Return the [X, Y] coordinate for the center point of the cell that contains the specified text.  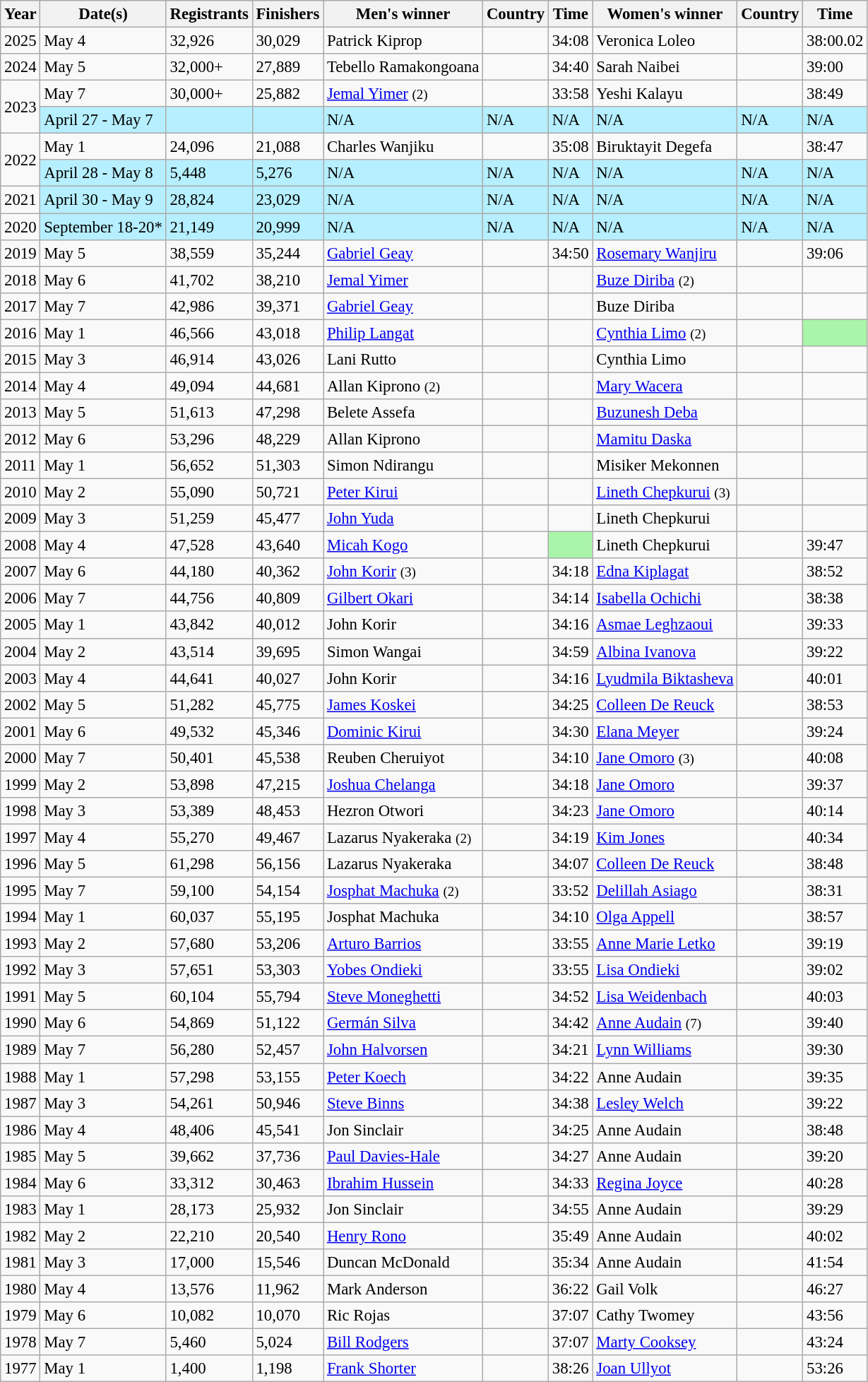
2012 [20, 439]
2003 [20, 678]
Ibrahim Hussein [403, 1183]
Bill Rodgers [403, 1342]
34:08 [571, 41]
1,400 [209, 1369]
Veronica Loleo [665, 41]
22,210 [209, 1236]
40:02 [835, 1236]
1992 [20, 970]
30,463 [287, 1183]
20,540 [287, 1236]
39:19 [835, 944]
55,794 [287, 997]
April 30 - May 9 [103, 200]
2019 [20, 253]
2005 [20, 625]
Cynthia Limo (2) [665, 333]
Marty Cooksey [665, 1342]
Biruktayit Degefa [665, 147]
Cynthia Limo [665, 360]
1997 [20, 837]
2010 [20, 492]
43,842 [209, 625]
20,999 [287, 227]
39:35 [835, 1077]
Arturo Barrios [403, 944]
Gail Volk [665, 1289]
38,559 [209, 253]
33,312 [209, 1183]
Albina Ivanova [665, 651]
39,662 [209, 1156]
38:31 [835, 891]
44,681 [287, 386]
57,651 [209, 970]
2014 [20, 386]
John Yuda [403, 519]
5,448 [209, 173]
2022 [20, 160]
2007 [20, 572]
Henry Rono [403, 1236]
40,012 [287, 625]
39:02 [835, 970]
2006 [20, 598]
Kim Jones [665, 837]
38:57 [835, 917]
33:52 [571, 891]
Lyudmila Biktasheva [665, 678]
39:24 [835, 731]
49,094 [209, 386]
15,546 [287, 1263]
50,721 [287, 492]
1977 [20, 1369]
53:26 [835, 1369]
Charles Wanjiku [403, 147]
42,986 [209, 306]
28,173 [209, 1210]
13,576 [209, 1289]
34:52 [571, 997]
40,809 [287, 598]
38:52 [835, 572]
2013 [20, 413]
47,215 [287, 784]
Mark Anderson [403, 1289]
28,824 [209, 200]
1989 [20, 1050]
1993 [20, 944]
5,276 [287, 173]
39:20 [835, 1156]
34:21 [571, 1050]
Josphat Machuka [403, 917]
Peter Kirui [403, 492]
1978 [20, 1342]
2011 [20, 466]
2017 [20, 306]
30,029 [287, 41]
56,156 [287, 864]
44,180 [209, 572]
39:06 [835, 253]
40:01 [835, 678]
57,298 [209, 1077]
56,280 [209, 1050]
34:27 [571, 1156]
53,303 [287, 970]
Josphat Machuka (2) [403, 891]
33:58 [571, 94]
Mamitu Daska [665, 439]
39:47 [835, 545]
48,453 [287, 811]
Belete Assefa [403, 413]
32,000+ [209, 67]
36:22 [571, 1289]
39,371 [287, 306]
51,282 [209, 704]
1994 [20, 917]
41,702 [209, 280]
2016 [20, 333]
Peter Koech [403, 1077]
2004 [20, 651]
43:56 [835, 1316]
Duncan McDonald [403, 1263]
40:34 [835, 837]
38:38 [835, 598]
James Koskei [403, 704]
Lazarus Nyakeraka (2) [403, 837]
Delillah Asiago [665, 891]
2018 [20, 280]
11,962 [287, 1289]
49,467 [287, 837]
34:59 [571, 651]
Lineth Chepkurui (3) [665, 492]
34:22 [571, 1077]
34:42 [571, 1024]
47,298 [287, 413]
2009 [20, 519]
39:37 [835, 784]
1979 [20, 1316]
Steve Binns [403, 1103]
40,027 [287, 678]
50,401 [209, 758]
38:00.02 [835, 41]
40:08 [835, 758]
34:50 [571, 253]
1990 [20, 1024]
55,270 [209, 837]
Olga Appell [665, 917]
37,736 [287, 1156]
Jemal Yimer (2) [403, 94]
1,198 [287, 1369]
1995 [20, 891]
34:33 [571, 1183]
49,532 [209, 731]
21,088 [287, 147]
Joshua Chelanga [403, 784]
1996 [20, 864]
Frank Shorter [403, 1369]
April 27 - May 7 [103, 120]
Joan Ullyot [665, 1369]
Men's winner [403, 14]
53,206 [287, 944]
2025 [20, 41]
1987 [20, 1103]
43,640 [287, 545]
Lynn Williams [665, 1050]
Lisa Weidenbach [665, 997]
55,195 [287, 917]
52,457 [287, 1050]
39:00 [835, 67]
1985 [20, 1156]
Tebello Ramakongoana [403, 67]
Simon Ndirangu [403, 466]
1998 [20, 811]
53,898 [209, 784]
21,149 [209, 227]
Steve Moneghetti [403, 997]
1981 [20, 1263]
53,296 [209, 439]
5,024 [287, 1342]
39:30 [835, 1050]
35:49 [571, 1236]
53,155 [287, 1077]
Buzunesh Deba [665, 413]
1982 [20, 1236]
34:07 [571, 864]
John Halvorsen [403, 1050]
Buze Diriba [665, 306]
Micah Kogo [403, 545]
2002 [20, 704]
23,029 [287, 200]
39,695 [287, 651]
Lesley Welch [665, 1103]
1984 [20, 1183]
45,477 [287, 519]
Jemal Yimer [403, 280]
Registrants [209, 14]
34:30 [571, 731]
25,882 [287, 94]
2024 [20, 67]
Ric Rojas [403, 1316]
Patrick Kiprop [403, 41]
Gilbert Okari [403, 598]
53,389 [209, 811]
41:54 [835, 1263]
40,362 [287, 572]
45,541 [287, 1130]
Allan Kiprono [403, 439]
43:24 [835, 1342]
Reuben Cheruiyot [403, 758]
1988 [20, 1077]
45,775 [287, 704]
46:27 [835, 1289]
45,538 [287, 758]
44,756 [209, 598]
38:26 [571, 1369]
51,613 [209, 413]
10,070 [287, 1316]
2001 [20, 731]
Regina Joyce [665, 1183]
61,298 [209, 864]
Simon Wangai [403, 651]
1986 [20, 1130]
39:40 [835, 1024]
38:47 [835, 147]
1980 [20, 1289]
Paul Davies-Hale [403, 1156]
Misiker Mekonnen [665, 466]
Elana Meyer [665, 731]
1983 [20, 1210]
Dominic Kirui [403, 731]
55,090 [209, 492]
2000 [20, 758]
Year [20, 14]
2015 [20, 360]
Yeshi Kalayu [665, 94]
Date(s) [103, 14]
Finishers [287, 14]
Lani Rutto [403, 360]
54,261 [209, 1103]
35,244 [287, 253]
Hezron Otwori [403, 811]
34:38 [571, 1103]
32,926 [209, 41]
25,932 [287, 1210]
34:23 [571, 811]
48,406 [209, 1130]
56,652 [209, 466]
43,018 [287, 333]
1991 [20, 997]
Jane Omoro (3) [665, 758]
54,154 [287, 891]
24,096 [209, 147]
5,460 [209, 1342]
60,104 [209, 997]
Isabella Ochichi [665, 598]
38:49 [835, 94]
51,122 [287, 1024]
51,303 [287, 466]
35:34 [571, 1263]
10,082 [209, 1316]
Asmae Leghzaoui [665, 625]
2021 [20, 200]
September 18-20* [103, 227]
51,259 [209, 519]
Yobes Ondieki [403, 970]
46,914 [209, 360]
60,037 [209, 917]
Philip Langat [403, 333]
47,528 [209, 545]
34:19 [571, 837]
Buze Diriba (2) [665, 280]
27,889 [287, 67]
17,000 [209, 1263]
43,514 [209, 651]
Edna Kiplagat [665, 572]
35:08 [571, 147]
Lazarus Nyakeraka [403, 864]
Anne Marie Letko [665, 944]
54,869 [209, 1024]
Lisa Ondieki [665, 970]
38,210 [287, 280]
2020 [20, 227]
2008 [20, 545]
59,100 [209, 891]
Women's winner [665, 14]
40:28 [835, 1183]
57,680 [209, 944]
34:55 [571, 1210]
April 28 - May 8 [103, 173]
50,946 [287, 1103]
45,346 [287, 731]
Anne Audain (7) [665, 1024]
46,566 [209, 333]
40:14 [835, 811]
43,026 [287, 360]
38:53 [835, 704]
Sarah Naibei [665, 67]
34:40 [571, 67]
48,229 [287, 439]
30,000+ [209, 94]
44,641 [209, 678]
Germán Silva [403, 1024]
39:29 [835, 1210]
39:33 [835, 625]
Rosemary Wanjiru [665, 253]
Cathy Twomey [665, 1316]
1999 [20, 784]
Mary Wacera [665, 386]
40:03 [835, 997]
2023 [20, 107]
John Korir (3) [403, 572]
Allan Kiprono (2) [403, 386]
34:14 [571, 598]
